Detect which cell encompasses the target text, then output its (X, Y) center coordinate. 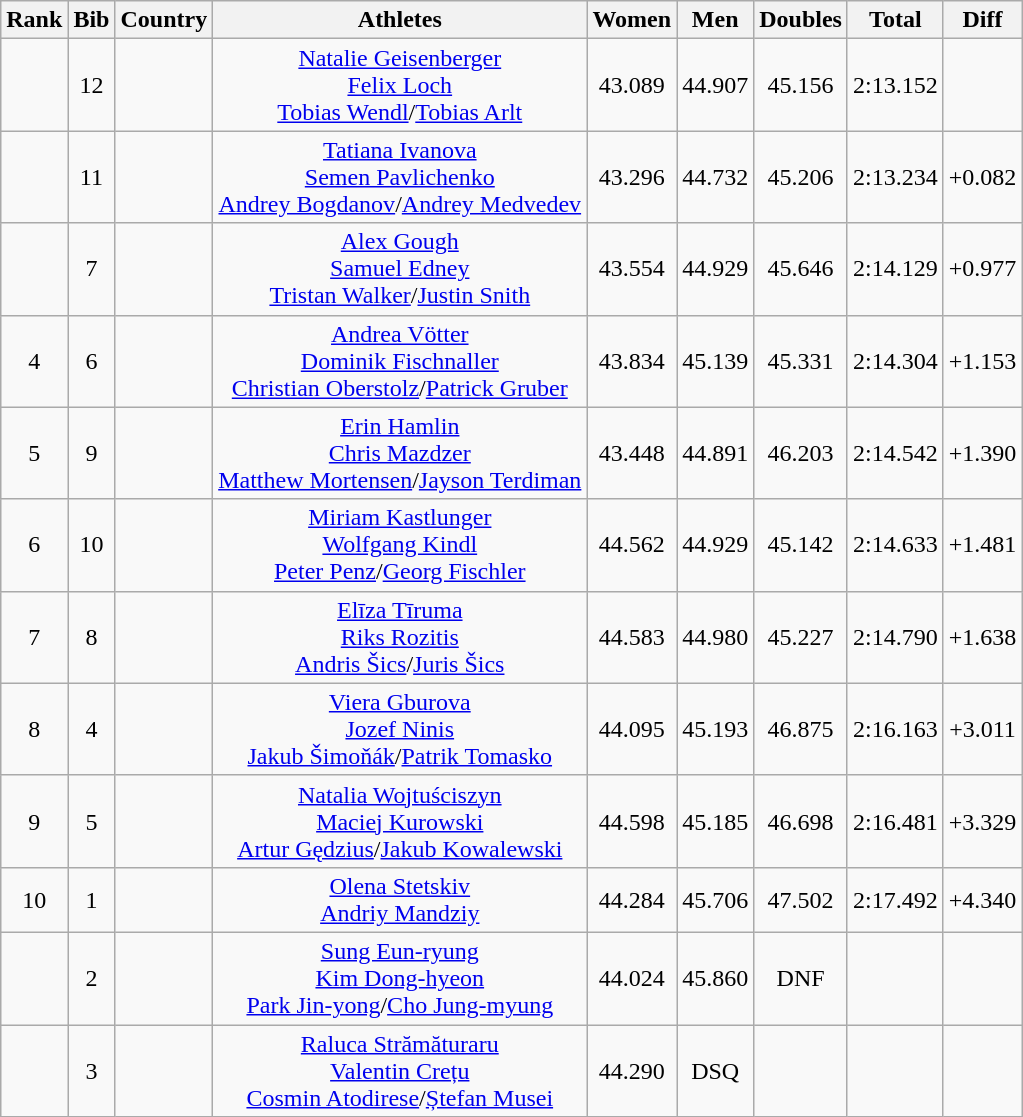
44.095 (632, 729)
Elīza TīrumaRiks RozitisAndris Šics/Juris Šics (400, 637)
2:14.790 (895, 637)
45.860 (716, 978)
Natalia WojtuściszynMaciej KurowskiArtur Gędzius/Jakub Kowalewski (400, 821)
2:13.152 (895, 85)
44.891 (716, 453)
+3.329 (982, 821)
Men (716, 20)
11 (92, 177)
DNF (801, 978)
46.875 (801, 729)
DSQ (716, 1070)
Doubles (801, 20)
Tatiana IvanovaSemen PavlichenkoAndrey Bogdanov/Andrey Medvedev (400, 177)
2:16.481 (895, 821)
Andrea VötterDominik FischnallerChristian Oberstolz/Patrick Gruber (400, 361)
Women (632, 20)
45.142 (801, 545)
43.448 (632, 453)
12 (92, 85)
Diff (982, 20)
Bib (92, 20)
+1.481 (982, 545)
2:14.542 (895, 453)
+1.390 (982, 453)
45.646 (801, 269)
Natalie GeisenbergerFelix LochTobias Wendl/Tobias Arlt (400, 85)
44.907 (716, 85)
45.193 (716, 729)
2:14.304 (895, 361)
Total (895, 20)
Raluca StrămăturaruValentin CrețuCosmin Atodirese/Ștefan Musei (400, 1070)
Rank (34, 20)
2:14.129 (895, 269)
Sung Eun-ryungKim Dong-hyeonPark Jin-yong/Cho Jung-myung (400, 978)
Miriam KastlungerWolfgang KindlPeter Penz/Georg Fischler (400, 545)
+0.082 (982, 177)
45.156 (801, 85)
Erin HamlinChris MazdzerMatthew Mortensen/Jayson Terdiman (400, 453)
44.732 (716, 177)
43.296 (632, 177)
Country (164, 20)
45.331 (801, 361)
2:14.633 (895, 545)
Viera GburovaJozef NinisJakub Šimoňák/Patrik Tomasko (400, 729)
45.706 (716, 900)
3 (92, 1070)
45.227 (801, 637)
Athletes (400, 20)
+4.340 (982, 900)
Alex GoughSamuel EdneyTristan Walker/Justin Snith (400, 269)
44.980 (716, 637)
45.206 (801, 177)
+1.638 (982, 637)
46.698 (801, 821)
45.185 (716, 821)
43.834 (632, 361)
44.024 (632, 978)
2 (92, 978)
44.290 (632, 1070)
2:16.163 (895, 729)
44.598 (632, 821)
2:13.234 (895, 177)
46.203 (801, 453)
47.502 (801, 900)
2:17.492 (895, 900)
44.562 (632, 545)
1 (92, 900)
44.583 (632, 637)
45.139 (716, 361)
44.284 (632, 900)
+1.153 (982, 361)
+0.977 (982, 269)
43.089 (632, 85)
Olena StetskivAndriy Mandziy (400, 900)
+3.011 (982, 729)
43.554 (632, 269)
